From the cell containing the given text, extract its center point as [x, y] coordinate. 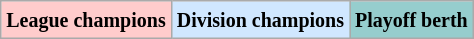
Division champions [260, 20]
League champions [86, 20]
Playoff berth [412, 20]
